From the cell containing the given text, extract its center point as [x, y] coordinate. 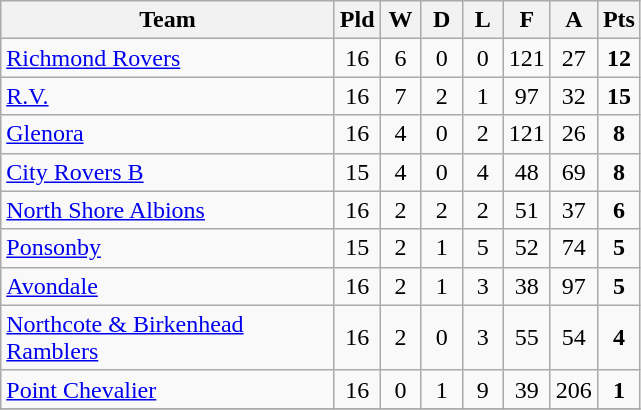
26 [574, 134]
52 [526, 248]
Ponsonby [168, 248]
W [400, 20]
51 [526, 210]
38 [526, 286]
27 [574, 58]
12 [618, 58]
48 [526, 172]
37 [574, 210]
R.V. [168, 96]
Glenora [168, 134]
Richmond Rovers [168, 58]
City Rovers B [168, 172]
Northcote & Birkenhead Ramblers [168, 338]
69 [574, 172]
Pts [618, 20]
North Shore Albions [168, 210]
74 [574, 248]
Avondale [168, 286]
9 [482, 389]
D [442, 20]
F [526, 20]
Team [168, 20]
55 [526, 338]
206 [574, 389]
L [482, 20]
32 [574, 96]
54 [574, 338]
Pld [357, 20]
39 [526, 389]
A [574, 20]
Point Chevalier [168, 389]
7 [400, 96]
